Capture the cell that displays the provided text and extract its [X, Y] central coordinate. 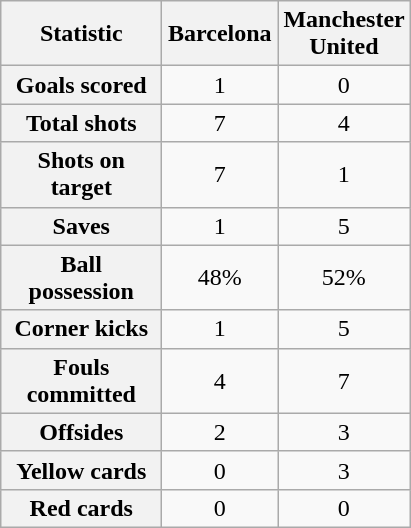
Goals scored [82, 85]
Manchester United [344, 34]
Offsides [82, 432]
Ball possession [82, 278]
Total shots [82, 123]
Saves [82, 226]
Statistic [82, 34]
Fouls committed [82, 380]
52% [344, 278]
Barcelona [220, 34]
Yellow cards [82, 470]
Shots on target [82, 174]
Red cards [82, 508]
Corner kicks [82, 329]
48% [220, 278]
2 [220, 432]
